Identify which cell holds the provided text, then report its [x, y] central coordinate. 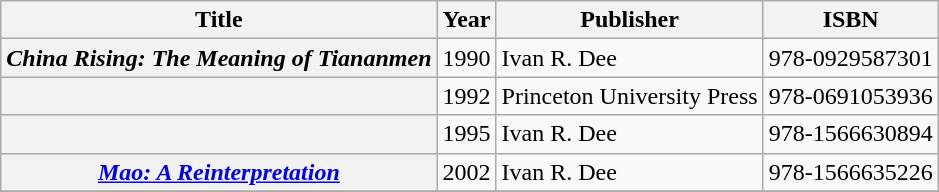
978-1566630894 [850, 134]
1990 [466, 58]
Publisher [630, 20]
China Rising: The Meaning of Tiananmen [219, 58]
ISBN [850, 20]
978-0691053936 [850, 96]
2002 [466, 172]
Year [466, 20]
978-1566635226 [850, 172]
1992 [466, 96]
Princeton University Press [630, 96]
Mao: A Reinterpretation [219, 172]
Title [219, 20]
978-0929587301 [850, 58]
1995 [466, 134]
